Provide the (x, y) coordinate of the cell's center where the given text is located.  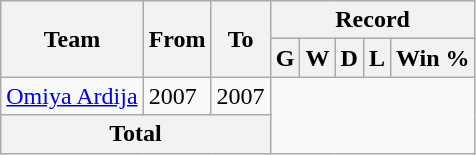
To (240, 39)
D (349, 58)
L (376, 58)
Omiya Ardija (72, 96)
Team (72, 39)
Record (372, 20)
W (318, 58)
From (177, 39)
G (285, 58)
Win % (432, 58)
Total (136, 134)
